Pinpoint the cell where the given text exists, returning its (X, Y) midpoint coordinate. 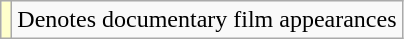
Denotes documentary film appearances (207, 20)
